Scan for the cell matching the given text and deliver its [X, Y] coordinate at center. 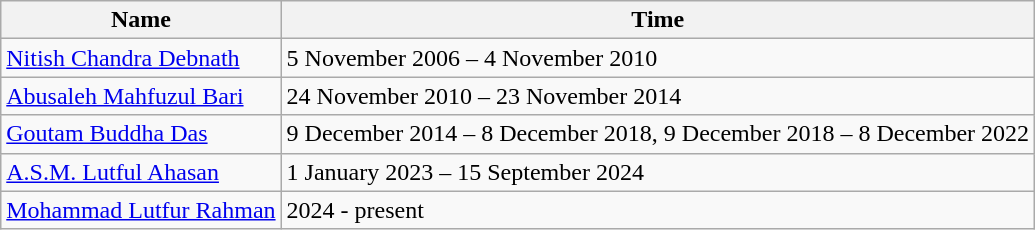
9 December 2014 – 8 December 2018, 9 December 2018 – 8 December 2022 [658, 134]
Abusaleh Mahfuzul Bari [141, 96]
Nitish Chandra Debnath [141, 58]
A.S.M. Lutful Ahasan [141, 172]
1 January 2023 – 15 September 2024 [658, 172]
Goutam Buddha Das [141, 134]
24 November 2010 – 23 November 2014 [658, 96]
Name [141, 20]
Time [658, 20]
5 November 2006 – 4 November 2010 [658, 58]
Mohammad Lutfur Rahman [141, 210]
2024 - present [658, 210]
